Find where the given text appears and provide that cell's center as (x, y) coordinate. 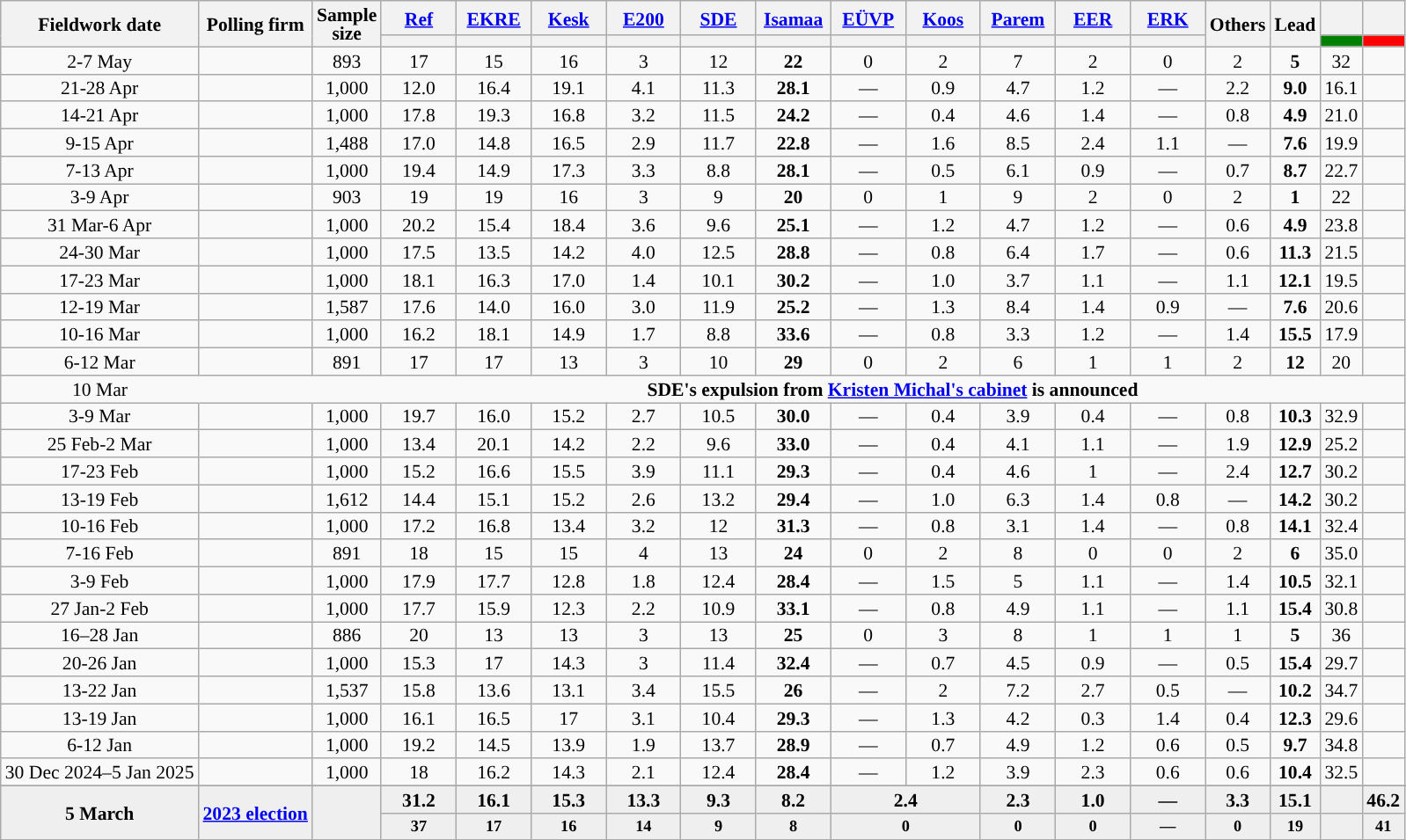
32.5 (1341, 772)
19.1 (568, 88)
7-16 Feb (100, 554)
30.8 (1341, 609)
9-15 Apr (100, 142)
12.0 (419, 88)
20.1 (494, 443)
11.7 (718, 142)
15.9 (494, 609)
3-9 Feb (100, 581)
SDE (718, 18)
27 Jan-2 Feb (100, 609)
7-13 Apr (100, 171)
4.2 (1017, 718)
29 (794, 362)
12.9 (1295, 443)
SDE's expulsion from Kristen Michal's cabinet is announced (892, 389)
24-30 Mar (100, 252)
Isamaa (794, 18)
46.2 (1383, 800)
1,587 (347, 306)
Samplesize (347, 24)
33.6 (794, 334)
19.3 (494, 116)
17.5 (419, 252)
19.2 (419, 744)
20.6 (1341, 306)
ERK (1168, 18)
19.9 (1341, 142)
25 Feb-2 Mar (100, 443)
2023 election (255, 813)
19.5 (1341, 280)
8.5 (1017, 142)
34.7 (1341, 690)
14.0 (494, 306)
24.2 (794, 116)
21-28 Apr (100, 88)
21.0 (1341, 116)
1,612 (347, 498)
Others (1238, 24)
16–28 Jan (100, 635)
32.9 (1341, 417)
10-16 Mar (100, 334)
16.4 (494, 88)
6.4 (1017, 252)
13-22 Jan (100, 690)
13.2 (718, 498)
12.1 (1295, 280)
EKRE (494, 18)
29.4 (794, 498)
11.9 (718, 306)
9.0 (1295, 88)
0.3 (1093, 718)
17.2 (419, 526)
28.9 (794, 744)
Koos (943, 18)
7 (1017, 60)
10.3 (1295, 417)
11.4 (718, 663)
893 (347, 60)
33.0 (794, 443)
23.8 (1341, 225)
8.2 (794, 800)
6.1 (1017, 171)
15.8 (419, 690)
13.6 (494, 690)
30.0 (794, 417)
14-21 Apr (100, 116)
10 (718, 362)
6-12 Jan (100, 744)
21.5 (1341, 252)
10.2 (1295, 690)
33.1 (794, 609)
16.6 (494, 471)
13.5 (494, 252)
24 (794, 554)
1.5 (943, 581)
3.7 (1017, 280)
37 (419, 827)
6-12 Mar (100, 362)
14.8 (494, 142)
2.1 (644, 772)
4.0 (644, 252)
32.1 (1341, 581)
35.0 (1341, 554)
14.1 (1295, 526)
9.3 (718, 800)
19.4 (419, 171)
7.2 (1017, 690)
1.8 (644, 581)
17.8 (419, 116)
13-19 Feb (100, 498)
Polling firm (255, 24)
10 Mar (100, 389)
13.1 (568, 690)
13-19 Jan (100, 718)
31.3 (794, 526)
12-19 Mar (100, 306)
3-9 Apr (100, 197)
14 (644, 827)
4.5 (1017, 663)
12.5 (718, 252)
1,488 (347, 142)
10-16 Feb (100, 526)
E200 (644, 18)
2-7 May (100, 60)
34.8 (1341, 744)
13.7 (718, 744)
31.2 (419, 800)
17.6 (419, 306)
17.3 (568, 171)
3-9 Mar (100, 417)
12.7 (1295, 471)
1.6 (943, 142)
3.6 (644, 225)
3.4 (644, 690)
22.8 (794, 142)
18.4 (568, 225)
3.0 (644, 306)
1,537 (347, 690)
28.8 (794, 252)
13.9 (568, 744)
10.1 (718, 280)
12.8 (568, 581)
8.7 (1295, 171)
11.5 (718, 116)
Parem (1017, 18)
36 (1341, 635)
886 (347, 635)
4 (644, 554)
20-26 Jan (100, 663)
26 (794, 690)
16.3 (494, 280)
10.9 (718, 609)
Fieldwork date (100, 24)
17-23 Feb (100, 471)
EÜVP (868, 18)
29.7 (1341, 663)
8.4 (1017, 306)
9.7 (1295, 744)
22.7 (1341, 171)
17-23 Mar (100, 280)
6.3 (1017, 498)
25.1 (794, 225)
2.9 (644, 142)
EER (1093, 18)
20.2 (419, 225)
2.6 (644, 498)
14.5 (494, 744)
29.6 (1341, 718)
11.1 (718, 471)
13.3 (644, 800)
Kesk (568, 18)
5 March (100, 813)
25 (794, 635)
Lead (1295, 24)
41 (1383, 827)
Ref (419, 18)
32 (1341, 60)
31 Mar-6 Apr (100, 225)
30 Dec 2024–5 Jan 2025 (100, 772)
19.7 (419, 417)
903 (347, 197)
14.4 (419, 498)
